Provide the [X, Y] coordinate of the cell's center where the given text is located.  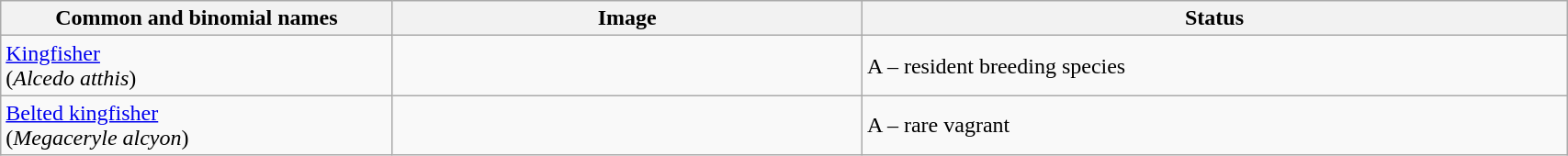
Belted kingfisher(Megaceryle alcyon) [197, 125]
A – resident breeding species [1214, 66]
Common and binomial names [197, 18]
Image [626, 18]
Status [1214, 18]
Kingfisher(Alcedo atthis) [197, 66]
A – rare vagrant [1214, 125]
